Extract the [X, Y] coordinate from the center of the cell holding the provided text.  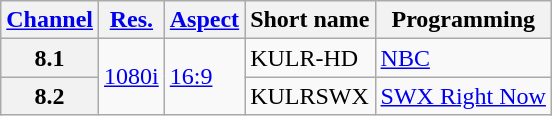
Aspect [204, 20]
Res. [132, 20]
Channel [50, 20]
8.2 [50, 96]
1080i [132, 77]
8.1 [50, 58]
KULRSWX [310, 96]
KULR-HD [310, 58]
NBC [463, 58]
SWX Right Now [463, 96]
Short name [310, 20]
16:9 [204, 77]
Programming [463, 20]
